Capture the cell that displays the provided text and extract its (X, Y) central coordinate. 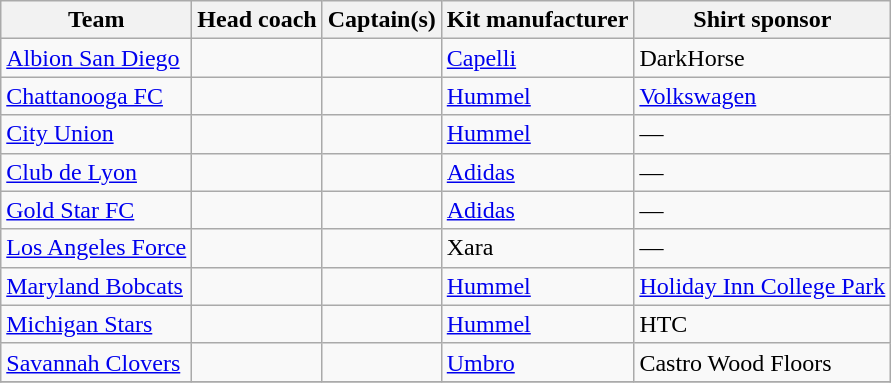
Team (96, 20)
Captain(s) (382, 20)
City Union (96, 134)
Savannah Clovers (96, 362)
Holiday Inn College Park (762, 286)
Head coach (257, 20)
Capelli (538, 58)
Castro Wood Floors (762, 362)
Maryland Bobcats (96, 286)
HTC (762, 324)
Umbro (538, 362)
DarkHorse (762, 58)
Michigan Stars (96, 324)
Club de Lyon (96, 172)
Chattanooga FC (96, 96)
Los Angeles Force (96, 248)
Shirt sponsor (762, 20)
Gold Star FC (96, 210)
Xara (538, 248)
Albion San Diego (96, 58)
Kit manufacturer (538, 20)
Volkswagen (762, 96)
